Extract the [X, Y] coordinate from the center of the cell holding the provided text.  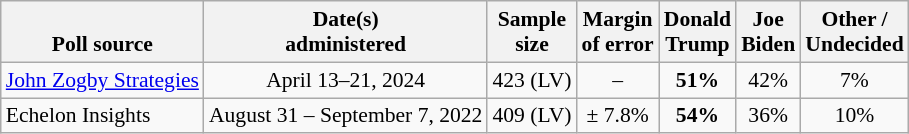
Samplesize [532, 32]
± 7.8% [618, 116]
John Zogby Strategies [102, 80]
Other /Undecided [854, 32]
51% [698, 80]
Poll source [102, 32]
423 (LV) [532, 80]
DonaldTrump [698, 32]
Marginof error [618, 32]
10% [854, 116]
54% [698, 116]
409 (LV) [532, 116]
7% [854, 80]
JoeBiden [768, 32]
– [618, 80]
Echelon Insights [102, 116]
42% [768, 80]
Date(s)administered [346, 32]
August 31 – September 7, 2022 [346, 116]
36% [768, 116]
April 13–21, 2024 [346, 80]
